Pinpoint the cell where the given text exists, returning its [X, Y] midpoint coordinate. 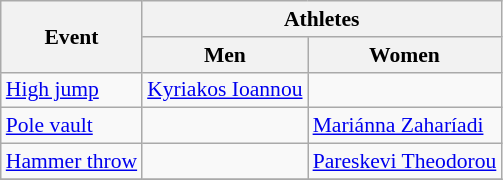
Hammer throw [72, 162]
High jump [72, 90]
Men [224, 55]
Athletes [322, 19]
Pole vault [72, 126]
Pareskevi Theodorou [405, 162]
Women [405, 55]
Event [72, 36]
Mariánna Zaharíadi [405, 126]
Kyriakos Ioannou [224, 90]
